Capture the cell that displays the provided text and extract its [X, Y] central coordinate. 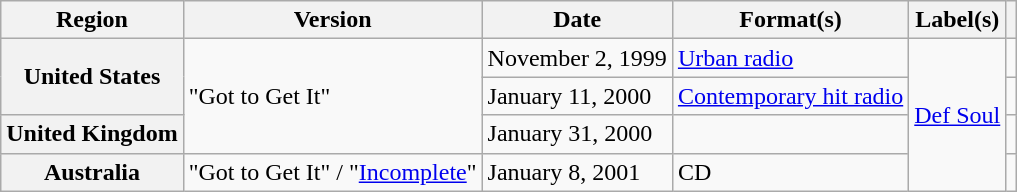
CD [790, 172]
United States [92, 77]
November 2, 1999 [577, 58]
"Got to Get It" / "Incomplete" [332, 172]
Region [92, 20]
Format(s) [790, 20]
Date [577, 20]
Australia [92, 172]
"Got to Get It" [332, 96]
January 8, 2001 [577, 172]
United Kingdom [92, 134]
January 11, 2000 [577, 96]
January 31, 2000 [577, 134]
Version [332, 20]
Contemporary hit radio [790, 96]
Label(s) [958, 20]
Def Soul [958, 115]
Urban radio [790, 58]
